Find where the given text appears and provide that cell's center as [x, y] coordinate. 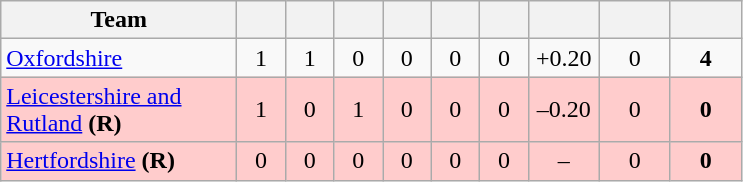
Hertfordshire (R) [119, 161]
– [564, 161]
Team [119, 20]
Oxfordshire [119, 58]
4 [706, 58]
+0.20 [564, 58]
Leicestershire and Rutland (R) [119, 110]
–0.20 [564, 110]
